Return the [x, y] coordinate for the center point of the cell that contains the specified text.  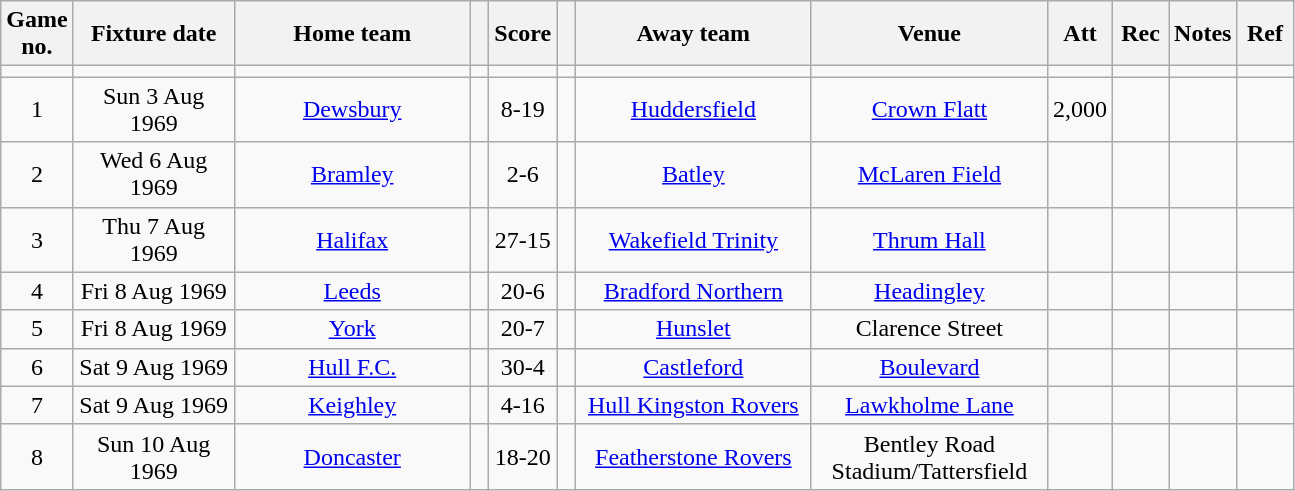
Thu 7 Aug 1969 [154, 240]
Att [1080, 34]
20-7 [523, 329]
2 [37, 174]
Rec [1141, 34]
Crown Flatt [929, 110]
Lawkholme Lane [929, 405]
Halifax [352, 240]
Hull Kingston Rovers [693, 405]
27-15 [523, 240]
4 [37, 291]
Leeds [352, 291]
Hunslet [693, 329]
Batley [693, 174]
30-4 [523, 367]
Venue [929, 34]
2,000 [1080, 110]
6 [37, 367]
Thrum Hall [929, 240]
Huddersfield [693, 110]
Wed 6 Aug 1969 [154, 174]
Wakefield Trinity [693, 240]
Dewsbury [352, 110]
McLaren Field [929, 174]
8 [37, 456]
Keighley [352, 405]
Clarence Street [929, 329]
Sun 10 Aug 1969 [154, 456]
5 [37, 329]
Bentley Road Stadium/Tattersfield [929, 456]
4-16 [523, 405]
Featherstone Rovers [693, 456]
Castleford [693, 367]
Notes [1203, 34]
Ref [1265, 34]
7 [37, 405]
Away team [693, 34]
Game no. [37, 34]
Bramley [352, 174]
1 [37, 110]
Doncaster [352, 456]
Home team [352, 34]
3 [37, 240]
Fixture date [154, 34]
Headingley [929, 291]
18-20 [523, 456]
20-6 [523, 291]
Bradford Northern [693, 291]
Hull F.C. [352, 367]
2-6 [523, 174]
York [352, 329]
Boulevard [929, 367]
Sun 3 Aug 1969 [154, 110]
8-19 [523, 110]
Score [523, 34]
